For the text-containing cell, return its midpoint in [x, y] coordinate format. 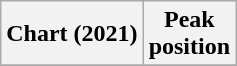
Chart (2021) [72, 34]
Peakposition [189, 34]
